Search for the cell housing the specified text and yield its (X, Y) center coordinate. 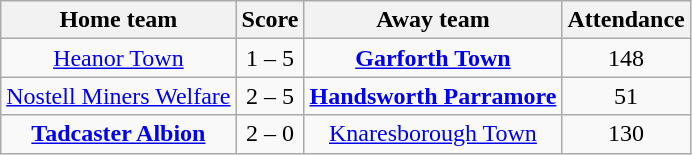
Knaresborough Town (433, 134)
1 – 5 (270, 58)
Away team (433, 20)
Home team (118, 20)
51 (626, 96)
Attendance (626, 20)
2 – 0 (270, 134)
Nostell Miners Welfare (118, 96)
Score (270, 20)
Tadcaster Albion (118, 134)
Heanor Town (118, 58)
Handsworth Parramore (433, 96)
Garforth Town (433, 58)
2 – 5 (270, 96)
148 (626, 58)
130 (626, 134)
